For the text-containing cell, return its midpoint in (X, Y) coordinate format. 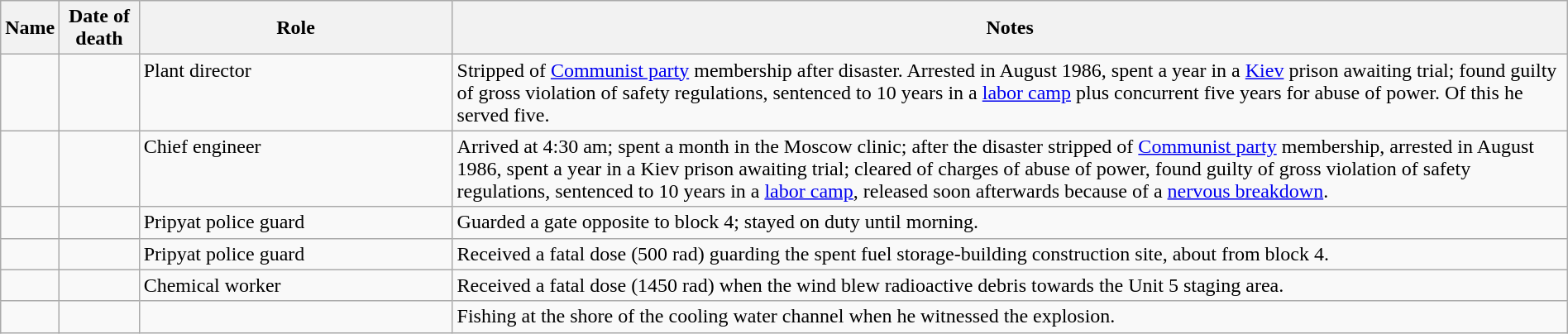
Date of death (99, 28)
Name (30, 28)
Guarded a gate opposite to block 4; stayed on duty until morning. (1010, 222)
Received a fatal dose (1450 rad) when the wind blew radioactive debris towards the Unit 5 staging area. (1010, 285)
Received a fatal dose (500 rad) guarding the spent fuel storage-building construction site, about from block 4. (1010, 254)
Notes (1010, 28)
Chemical worker (296, 285)
Chief engineer (296, 169)
Plant director (296, 93)
Role (296, 28)
Fishing at the shore of the cooling water channel when he witnessed the explosion. (1010, 317)
